Capture the cell that displays the provided text and extract its (x, y) central coordinate. 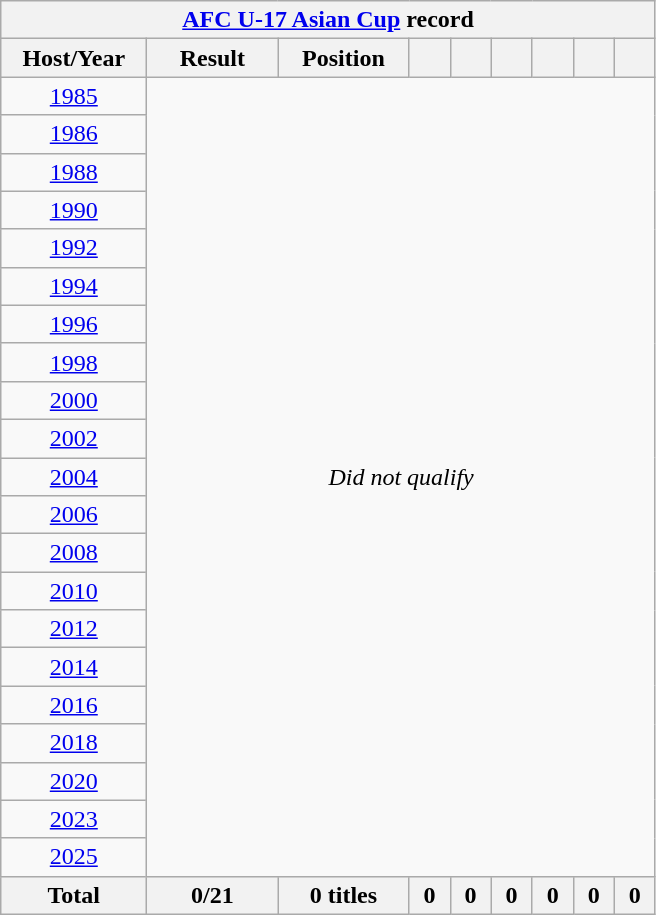
0 titles (344, 895)
2020 (74, 781)
1988 (74, 172)
1985 (74, 96)
0/21 (212, 895)
2010 (74, 591)
2023 (74, 819)
Result (212, 58)
2012 (74, 629)
1986 (74, 134)
1994 (74, 286)
AFC U-17 Asian Cup record (328, 20)
2008 (74, 553)
2006 (74, 515)
1992 (74, 248)
Did not qualify (401, 476)
2000 (74, 400)
1996 (74, 324)
2014 (74, 667)
1990 (74, 210)
2004 (74, 477)
2002 (74, 438)
Host/Year (74, 58)
2016 (74, 705)
1998 (74, 362)
Total (74, 895)
2025 (74, 857)
2018 (74, 743)
Position (344, 58)
